Capture the cell that displays the provided text and extract its (x, y) central coordinate. 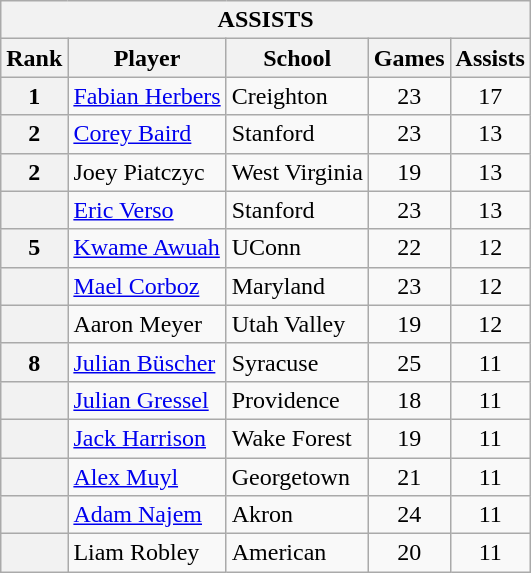
21 (409, 477)
17 (490, 96)
Alex Muyl (147, 477)
Jack Harrison (147, 438)
Fabian Herbers (147, 96)
Mael Corboz (147, 286)
5 (34, 248)
Julian Gressel (147, 400)
ASSISTS (266, 20)
Creighton (297, 96)
Georgetown (297, 477)
Utah Valley (297, 324)
24 (409, 515)
Corey Baird (147, 134)
Eric Verso (147, 210)
West Virginia (297, 172)
Akron (297, 515)
Wake Forest (297, 438)
Joey Piatczyc (147, 172)
Assists (490, 58)
20 (409, 553)
18 (409, 400)
Adam Najem (147, 515)
Rank (34, 58)
Julian Büscher (147, 362)
8 (34, 362)
Player (147, 58)
22 (409, 248)
Maryland (297, 286)
American (297, 553)
Kwame Awuah (147, 248)
Liam Robley (147, 553)
Syracuse (297, 362)
UConn (297, 248)
Games (409, 58)
Providence (297, 400)
25 (409, 362)
School (297, 58)
Aaron Meyer (147, 324)
1 (34, 96)
